Return (x, y) of the center of cell containing provided text 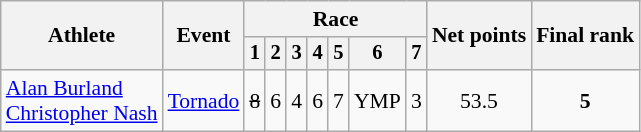
Net points (479, 36)
2 (276, 54)
YMP (378, 100)
8 (254, 100)
Alan Burland Christopher Nash (82, 100)
Final rank (585, 36)
Race (336, 19)
Event (204, 36)
Tornado (204, 100)
Athlete (82, 36)
1 (254, 54)
53.5 (479, 100)
